Find where the given text appears and provide that cell's center as [x, y] coordinate. 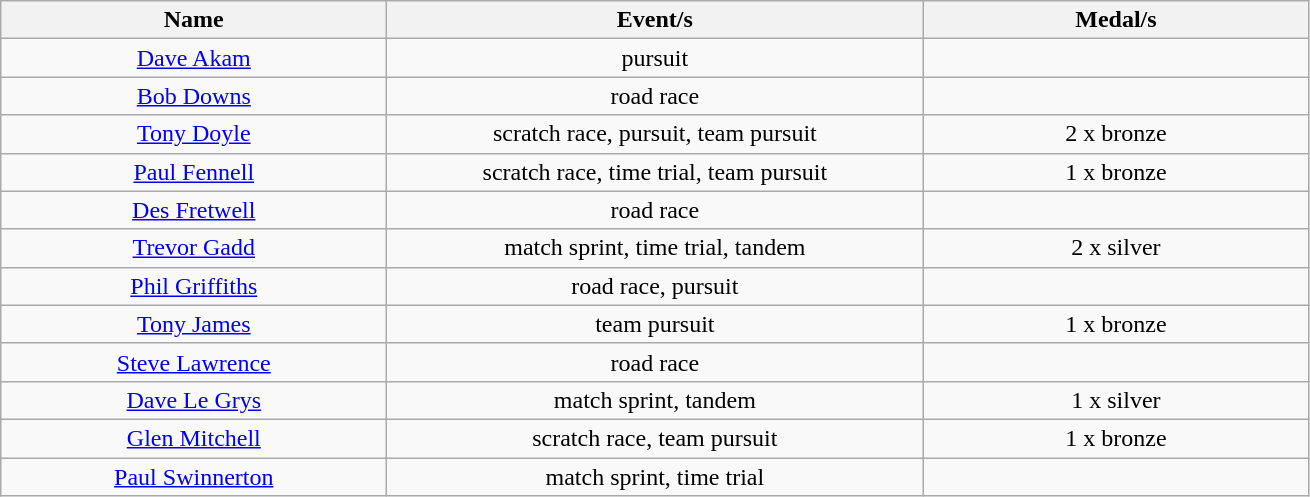
Phil Griffiths [194, 286]
scratch race, team pursuit [655, 438]
match sprint, tandem [655, 400]
Paul Swinnerton [194, 477]
Name [194, 20]
2 x bronze [1116, 134]
Tony Doyle [194, 134]
Medal/s [1116, 20]
pursuit [655, 58]
Paul Fennell [194, 172]
match sprint, time trial [655, 477]
1 x silver [1116, 400]
Bob Downs [194, 96]
Glen Mitchell [194, 438]
team pursuit [655, 324]
Dave Akam [194, 58]
Des Fretwell [194, 210]
scratch race, pursuit, team pursuit [655, 134]
Tony James [194, 324]
2 x silver [1116, 248]
scratch race, time trial, team pursuit [655, 172]
Trevor Gadd [194, 248]
Dave Le Grys [194, 400]
Event/s [655, 20]
Steve Lawrence [194, 362]
match sprint, time trial, tandem [655, 248]
road race, pursuit [655, 286]
